Capture the cell that displays the provided text and extract its [x, y] central coordinate. 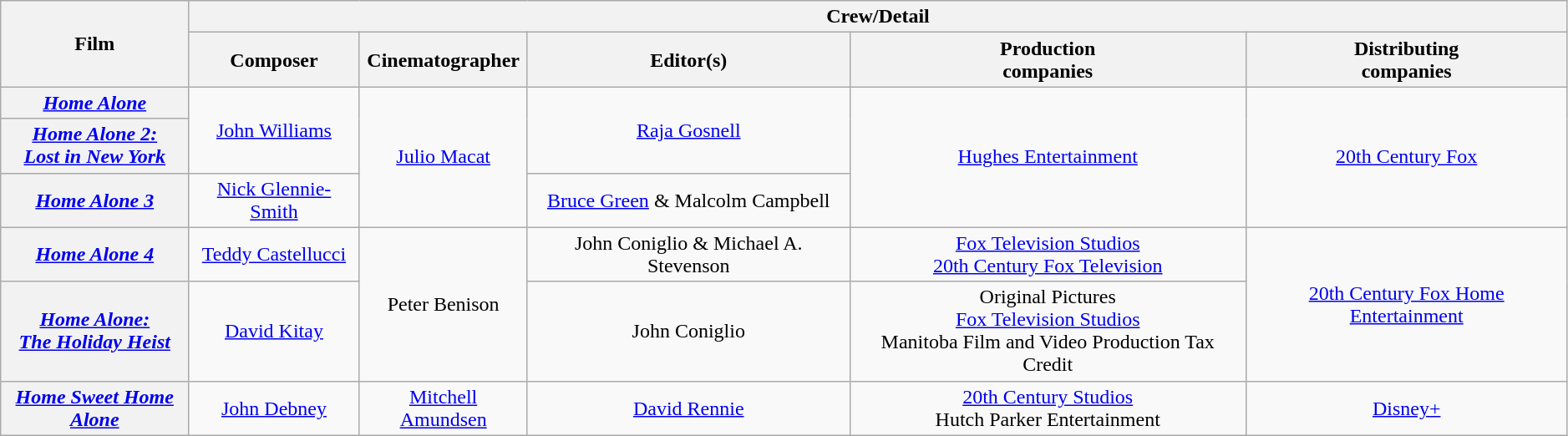
Hughes Entertainment [1048, 157]
John Williams [274, 130]
John Coniglio [688, 331]
Julio Macat [443, 157]
Fox Television Studios 20th Century Fox Television [1048, 254]
John Debney [274, 408]
David Rennie [688, 408]
John Coniglio & Michael A. Stevenson [688, 254]
Home Alone 3 [95, 200]
Distributing companies [1407, 60]
Original Pictures Fox Television Studios Manitoba Film and Video Production Tax Credit [1048, 331]
Production companies [1048, 60]
Peter Benison [443, 304]
Nick Glennie-Smith [274, 200]
Editor(s) [688, 60]
Crew/Detail [878, 17]
Composer [274, 60]
Disney+ [1407, 408]
Mitchell Amundsen [443, 408]
Teddy Castellucci [274, 254]
Bruce Green & Malcolm Campbell [688, 200]
20th Century Fox [1407, 157]
Home Alone: The Holiday Heist [95, 331]
Raja Gosnell [688, 130]
Home Sweet Home Alone [95, 408]
20th Century Studios Hutch Parker Entertainment [1048, 408]
David Kitay [274, 331]
Home Alone 4 [95, 254]
Cinematographer [443, 60]
20th Century Fox Home Entertainment [1407, 304]
Home Alone 2: Lost in New York [95, 145]
Home Alone [95, 103]
Film [95, 43]
